Detect which cell encompasses the target text, then output its [X, Y] center coordinate. 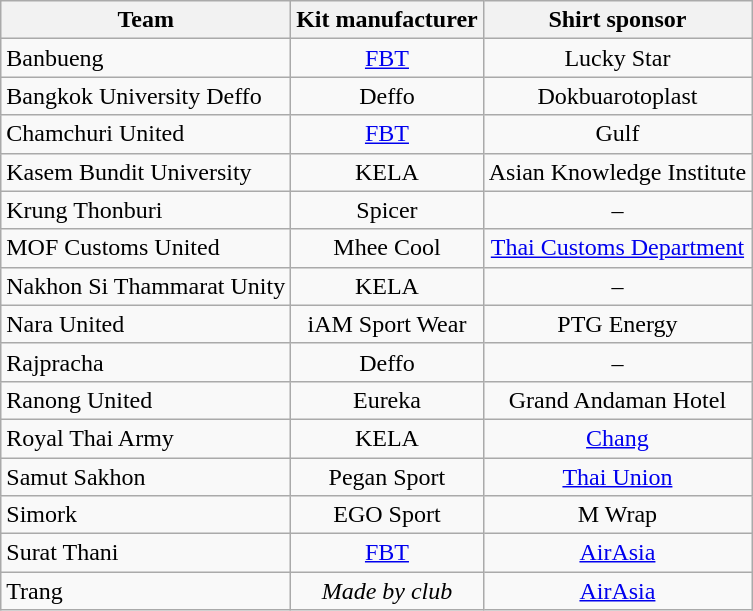
Made by club [388, 591]
Kit manufacturer [388, 20]
Shirt sponsor [617, 20]
PTG Energy [617, 324]
Lucky Star [617, 58]
Grand Andaman Hotel [617, 400]
MOF Customs United [146, 248]
Team [146, 20]
M Wrap [617, 515]
Samut Sakhon [146, 477]
iAM Sport Wear [388, 324]
Thai Customs Department [617, 248]
Gulf [617, 134]
Banbueng [146, 58]
Eureka [388, 400]
Surat Thani [146, 553]
Kasem Bundit University [146, 172]
Spicer [388, 210]
Dokbuarotoplast [617, 96]
Simork [146, 515]
Rajpracha [146, 362]
Thai Union [617, 477]
Asian Knowledge Institute [617, 172]
Bangkok University Deffo [146, 96]
Chamchuri United [146, 134]
Trang [146, 591]
Mhee Cool [388, 248]
Royal Thai Army [146, 438]
Krung Thonburi [146, 210]
Nara United [146, 324]
Ranong United [146, 400]
EGO Sport [388, 515]
Chang [617, 438]
Pegan Sport [388, 477]
Nakhon Si Thammarat Unity [146, 286]
